From the cell containing the given text, extract its center point as [X, Y] coordinate. 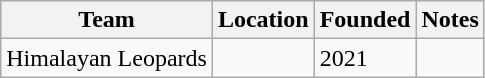
Himalayan Leopards [107, 58]
Team [107, 20]
2021 [365, 58]
Location [263, 20]
Founded [365, 20]
Notes [450, 20]
